Identify which cell holds the provided text, then report its [X, Y] central coordinate. 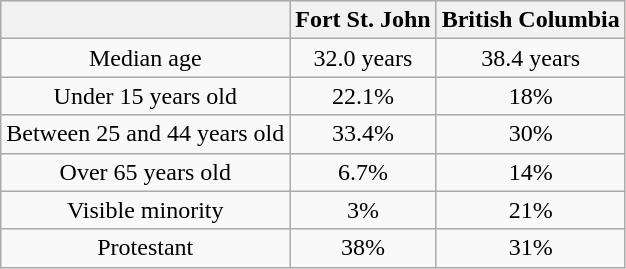
22.1% [363, 96]
31% [530, 248]
Protestant [146, 248]
33.4% [363, 134]
6.7% [363, 172]
38% [363, 248]
38.4 years [530, 58]
Fort St. John [363, 20]
21% [530, 210]
Median age [146, 58]
Visible minority [146, 210]
British Columbia [530, 20]
14% [530, 172]
Under 15 years old [146, 96]
3% [363, 210]
18% [530, 96]
32.0 years [363, 58]
30% [530, 134]
Between 25 and 44 years old [146, 134]
Over 65 years old [146, 172]
